From the cell containing the given text, extract its center point as (x, y) coordinate. 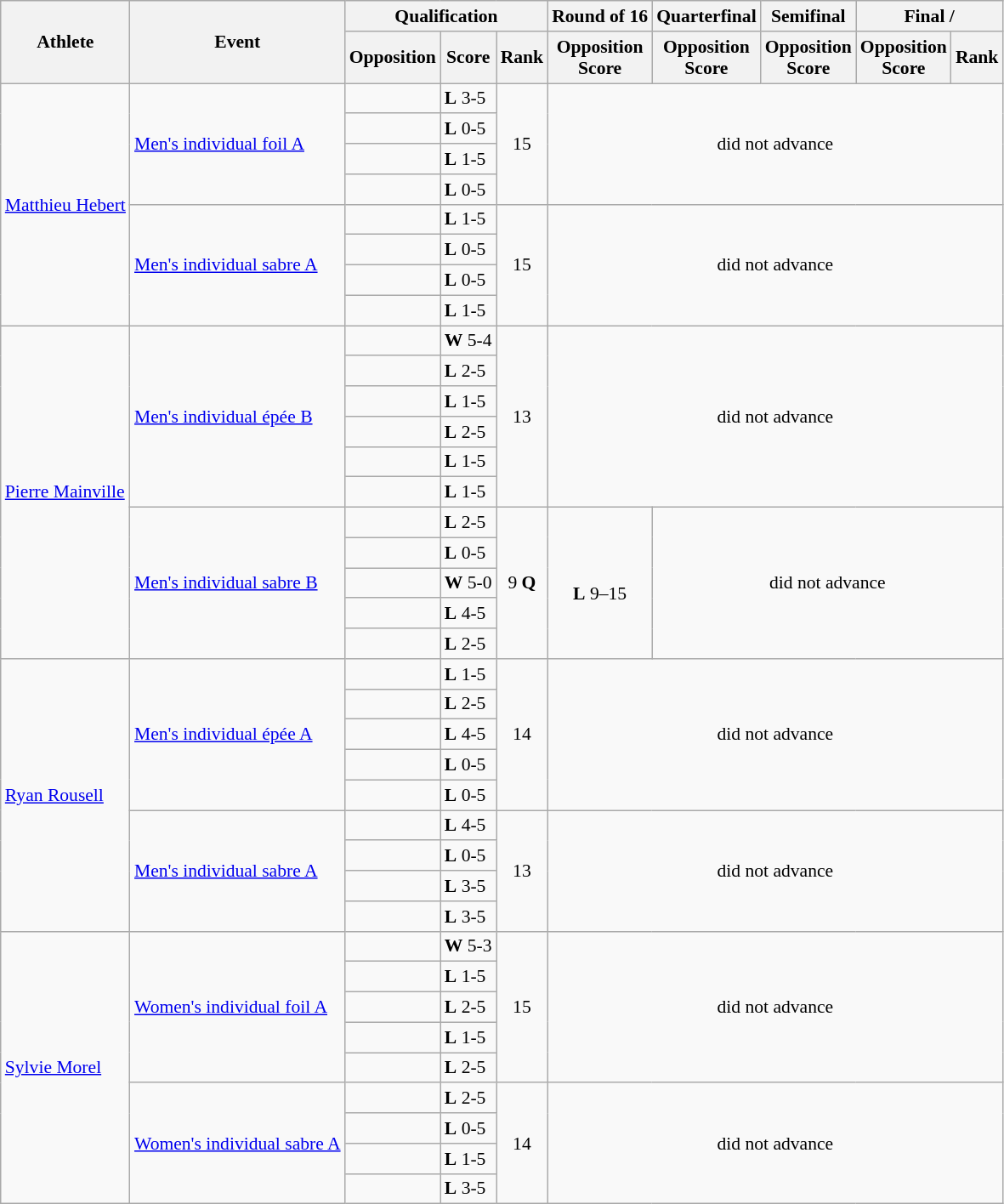
Score (468, 58)
Event (238, 43)
Women's individual foil A (238, 1007)
Opposition (393, 58)
Men's individual sabre B (238, 583)
Men's individual épée B (238, 417)
9 Q (522, 583)
W 5-0 (468, 583)
L 9–15 (600, 583)
Pierre Mainville (65, 492)
Final / (930, 16)
Ryan Rousell (65, 796)
Men's individual épée A (238, 735)
Athlete (65, 43)
Sylvie Morel (65, 1068)
W 5-4 (468, 341)
Qualification (447, 16)
Men's individual foil A (238, 144)
Quarterfinal (706, 16)
W 5-3 (468, 946)
Women's individual sabre A (238, 1144)
Matthieu Hebert (65, 204)
Round of 16 (600, 16)
Semifinal (808, 16)
